Determine the (x, y) coordinate at the center of the cell enclosing the given text.  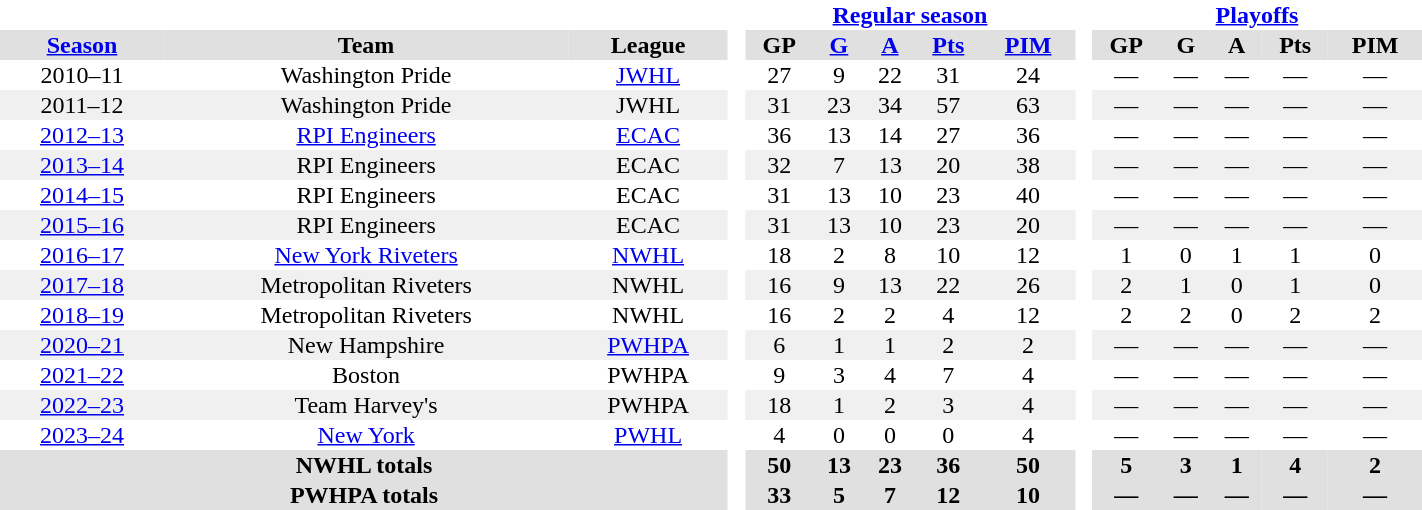
26 (1028, 285)
2012–13 (82, 135)
Season (82, 45)
Team (366, 45)
2022–23 (82, 405)
Playoffs (1257, 15)
63 (1028, 105)
NWHL totals (364, 465)
2010–11 (82, 75)
2016–17 (82, 255)
38 (1028, 165)
40 (1028, 195)
34 (890, 105)
2020–21 (82, 345)
Regular season (910, 15)
Team Harvey's (366, 405)
2014–15 (82, 195)
32 (779, 165)
PWHPA totals (364, 495)
League (648, 45)
33 (779, 495)
New Hampshire (366, 345)
Boston (366, 375)
8 (890, 255)
2015–16 (82, 225)
New York (366, 435)
14 (890, 135)
2011–12 (82, 105)
2018–19 (82, 315)
2023–24 (82, 435)
57 (948, 105)
2013–14 (82, 165)
6 (779, 345)
PWHL (648, 435)
2017–18 (82, 285)
New York Riveters (366, 255)
2021–22 (82, 375)
24 (1028, 75)
